Scan for the cell matching the given text and deliver its [X, Y] coordinate at center. 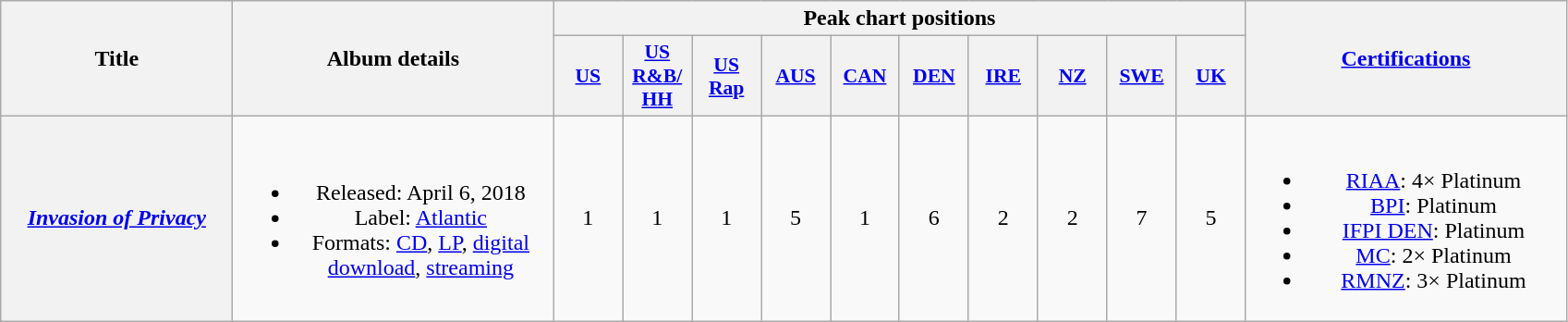
Title [116, 59]
UK [1210, 76]
USR&B/HH [658, 76]
Album details [394, 59]
Peak chart positions [900, 19]
DEN [933, 76]
7 [1142, 218]
IRE [1003, 76]
NZ [1072, 76]
6 [933, 218]
RIAA: 4× PlatinumBPI: PlatinumIFPI DEN: PlatinumMC: 2× PlatinumRMNZ: 3× Platinum [1406, 218]
AUS [796, 76]
Certifications [1406, 59]
Invasion of Privacy [116, 218]
SWE [1142, 76]
CAN [865, 76]
Released: April 6, 2018Label: AtlanticFormats: CD, LP, digital download, streaming [394, 218]
US [588, 76]
USRap [726, 76]
